From the cell containing the given text, extract its center point as (x, y) coordinate. 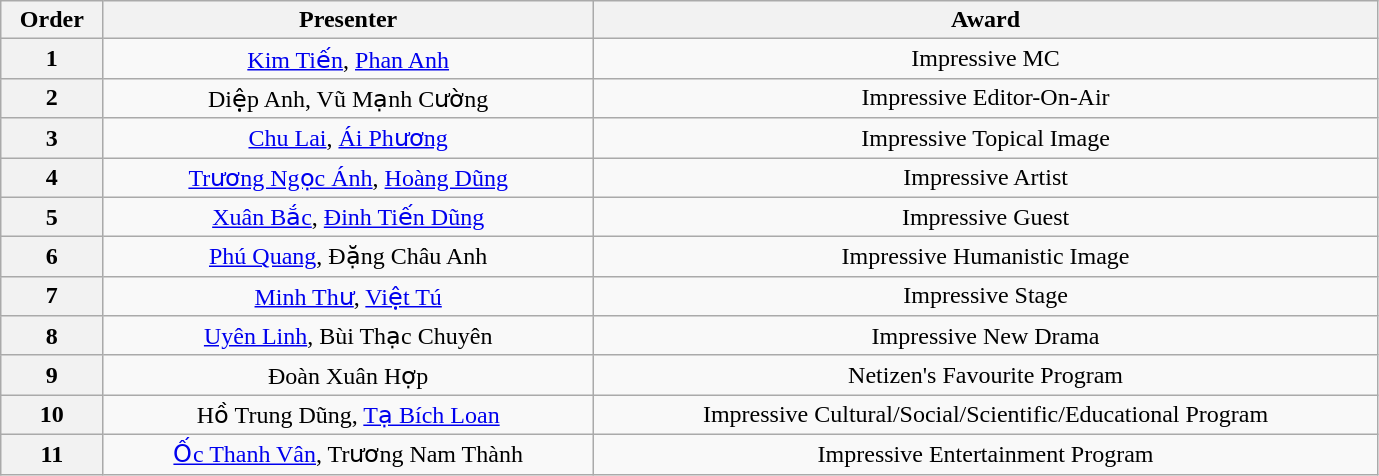
6 (52, 257)
Order (52, 20)
5 (52, 217)
3 (52, 138)
10 (52, 415)
Award (985, 20)
8 (52, 336)
Impressive Editor-On-Air (985, 98)
Impressive Stage (985, 296)
11 (52, 454)
Impressive New Drama (985, 336)
Impressive Cultural/Social/Scientific/Educational Program (985, 415)
Presenter (348, 20)
1 (52, 59)
Impressive Artist (985, 178)
Impressive MC (985, 59)
9 (52, 375)
Impressive Humanistic Image (985, 257)
Kim Tiến, Phan Anh (348, 59)
Impressive Entertainment Program (985, 454)
Ốc Thanh Vân, Trương Nam Thành (348, 454)
Trương Ngọc Ánh, Hoàng Dũng (348, 178)
Chu Lai, Ái Phương (348, 138)
Phú Quang, Đặng Châu Anh (348, 257)
2 (52, 98)
Diệp Anh, Vũ Mạnh Cường (348, 98)
7 (52, 296)
Hồ Trung Dũng, Tạ Bích Loan (348, 415)
Đoàn Xuân Hợp (348, 375)
4 (52, 178)
Xuân Bắc, Đinh Tiến Dũng (348, 217)
Netizen's Favourite Program (985, 375)
Minh Thư, Việt Tú (348, 296)
Uyên Linh, Bùi Thạc Chuyên (348, 336)
Impressive Guest (985, 217)
Impressive Topical Image (985, 138)
